Find where the given text appears and provide that cell's center as [x, y] coordinate. 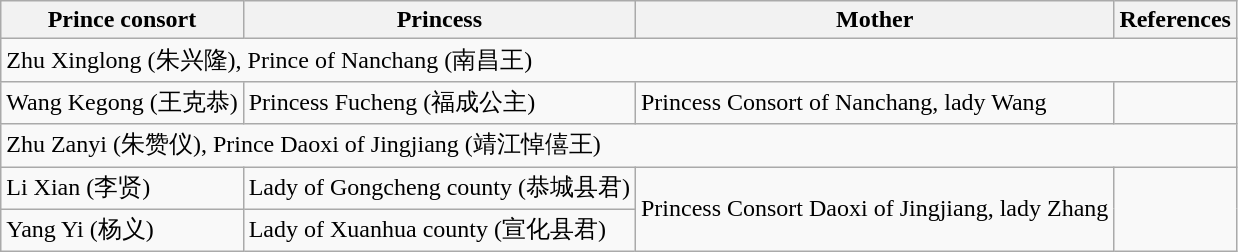
Wang Kegong (王克恭) [122, 102]
Princess Consort of Nanchang, lady Wang [874, 102]
References [1176, 20]
Lady of Gongcheng county (恭城县君) [439, 188]
Li Xian (李贤) [122, 188]
Princess Fucheng (福成公主) [439, 102]
Yang Yi (杨义) [122, 230]
Mother [874, 20]
Lady of Xuanhua county (宣化县君) [439, 230]
Prince consort [122, 20]
Princess [439, 20]
Zhu Zanyi (朱赞仪), Prince Daoxi of Jingjiang (靖江悼僖王) [619, 146]
Zhu Xinglong (朱兴隆), Prince of Nanchang (南昌王) [619, 60]
Princess Consort Daoxi of Jingjiang, lady Zhang [874, 208]
